Determine the (X, Y) coordinate at the center of the cell enclosing the given text.  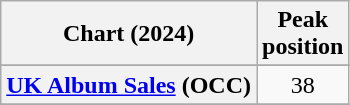
Peakposition (303, 34)
UK Album Sales (OCC) (129, 85)
38 (303, 85)
Chart (2024) (129, 34)
